Return the [x, y] coordinate for the center point of the cell that contains the specified text.  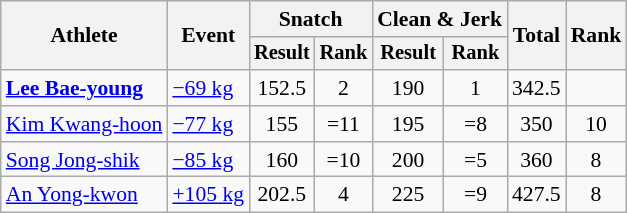
350 [536, 124]
−85 kg [208, 160]
160 [282, 160]
=9 [476, 195]
Athlete [84, 36]
4 [344, 195]
Song Jong-shik [84, 160]
360 [536, 160]
−69 kg [208, 88]
155 [282, 124]
342.5 [536, 88]
Lee Bae-young [84, 88]
=5 [476, 160]
=11 [344, 124]
Kim Kwang-hoon [84, 124]
195 [408, 124]
Event [208, 36]
=10 [344, 160]
190 [408, 88]
2 [344, 88]
An Yong-kwon [84, 195]
1 [476, 88]
427.5 [536, 195]
152.5 [282, 88]
+105 kg [208, 195]
10 [596, 124]
225 [408, 195]
−77 kg [208, 124]
=8 [476, 124]
Clean & Jerk [440, 19]
202.5 [282, 195]
Snatch [310, 19]
200 [408, 160]
Total [536, 36]
